Find where the given text appears and provide that cell's center as [X, Y] coordinate. 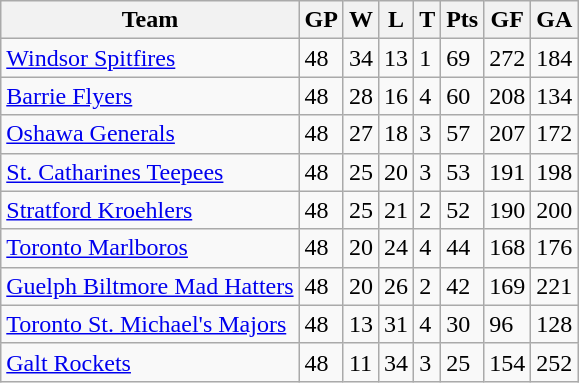
272 [508, 58]
207 [508, 134]
172 [554, 134]
57 [462, 134]
18 [396, 134]
11 [360, 362]
1 [428, 58]
200 [554, 210]
GP [321, 20]
28 [360, 96]
208 [508, 96]
26 [396, 286]
Windsor Spitfires [150, 58]
St. Catharines Teepees [150, 172]
191 [508, 172]
16 [396, 96]
Toronto St. Michael's Majors [150, 324]
W [360, 20]
Team [150, 20]
Barrie Flyers [150, 96]
168 [508, 248]
L [396, 20]
96 [508, 324]
T [428, 20]
Galt Rockets [150, 362]
Toronto Marlboros [150, 248]
69 [462, 58]
176 [554, 248]
GF [508, 20]
GA [554, 20]
252 [554, 362]
21 [396, 210]
52 [462, 210]
Oshawa Generals [150, 134]
Guelph Biltmore Mad Hatters [150, 286]
221 [554, 286]
190 [508, 210]
128 [554, 324]
184 [554, 58]
27 [360, 134]
Pts [462, 20]
60 [462, 96]
31 [396, 324]
24 [396, 248]
53 [462, 172]
44 [462, 248]
198 [554, 172]
134 [554, 96]
42 [462, 286]
169 [508, 286]
30 [462, 324]
Stratford Kroehlers [150, 210]
154 [508, 362]
